Determine the (X, Y) coordinate at the center of the cell enclosing the given text.  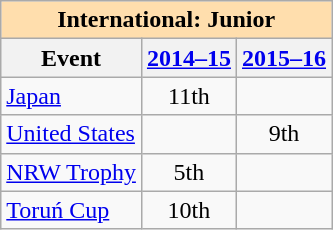
Japan (72, 96)
2015–16 (284, 58)
11th (188, 96)
10th (188, 210)
2014–15 (188, 58)
NRW Trophy (72, 172)
International: Junior (166, 20)
Event (72, 58)
United States (72, 134)
5th (188, 172)
Toruń Cup (72, 210)
9th (284, 134)
